Scan for the cell matching the given text and deliver its [X, Y] coordinate at center. 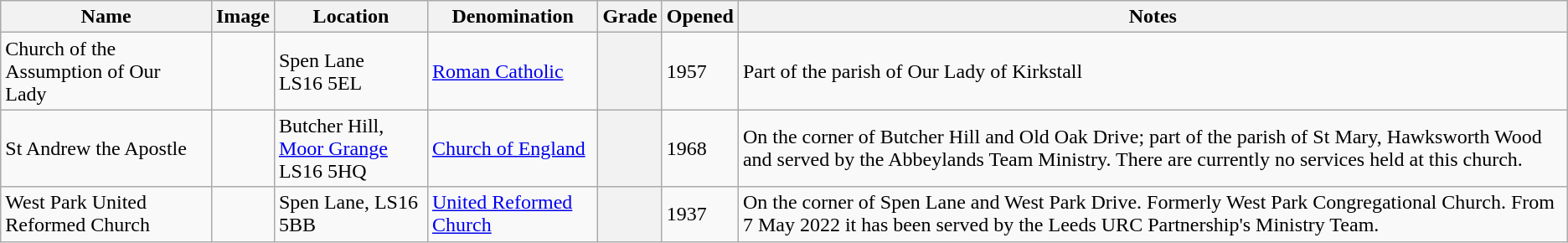
Image [243, 17]
Church of England [513, 148]
West Park United Reformed Church [106, 215]
Part of the parish of Our Lady of Kirkstall [1153, 71]
1968 [700, 148]
Church of the Assumption of Our Lady [106, 71]
United Reformed Church [513, 215]
Opened [700, 17]
Notes [1153, 17]
1957 [700, 71]
Spen LaneLS16 5EL [350, 71]
St Andrew the Apostle [106, 148]
Spen Lane, LS16 5BB [350, 215]
Butcher Hill, Moor GrangeLS16 5HQ [350, 148]
Location [350, 17]
Name [106, 17]
Grade [630, 17]
1937 [700, 215]
Denomination [513, 17]
Roman Catholic [513, 71]
